Search for the cell housing the specified text and yield its [x, y] center coordinate. 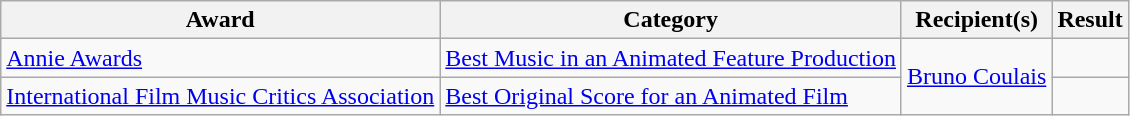
Recipient(s) [976, 20]
Bruno Coulais [976, 77]
Best Original Score for an Animated Film [671, 96]
Award [220, 20]
Result [1090, 20]
Annie Awards [220, 58]
Best Music in an Animated Feature Production [671, 58]
International Film Music Critics Association [220, 96]
Category [671, 20]
